Capture the cell that displays the provided text and extract its (x, y) central coordinate. 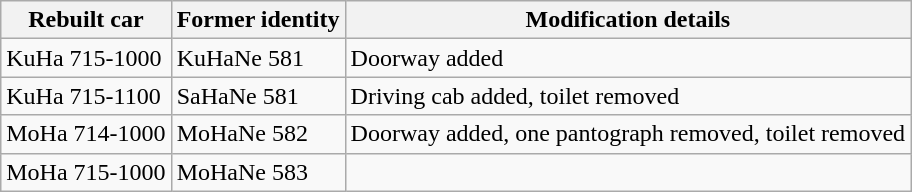
MoHa 714-1000 (86, 134)
Modification details (628, 20)
MoHa 715-1000 (86, 172)
Driving cab added, toilet removed (628, 96)
Doorway added (628, 58)
Former identity (258, 20)
KuHa 715-1100 (86, 96)
Rebuilt car (86, 20)
SaHaNe 581 (258, 96)
KuHaNe 581 (258, 58)
KuHa 715-1000 (86, 58)
Doorway added, one pantograph removed, toilet removed (628, 134)
MoHaNe 583 (258, 172)
MoHaNe 582 (258, 134)
